Return the (x, y) coordinate for the center point of the cell that contains the specified text.  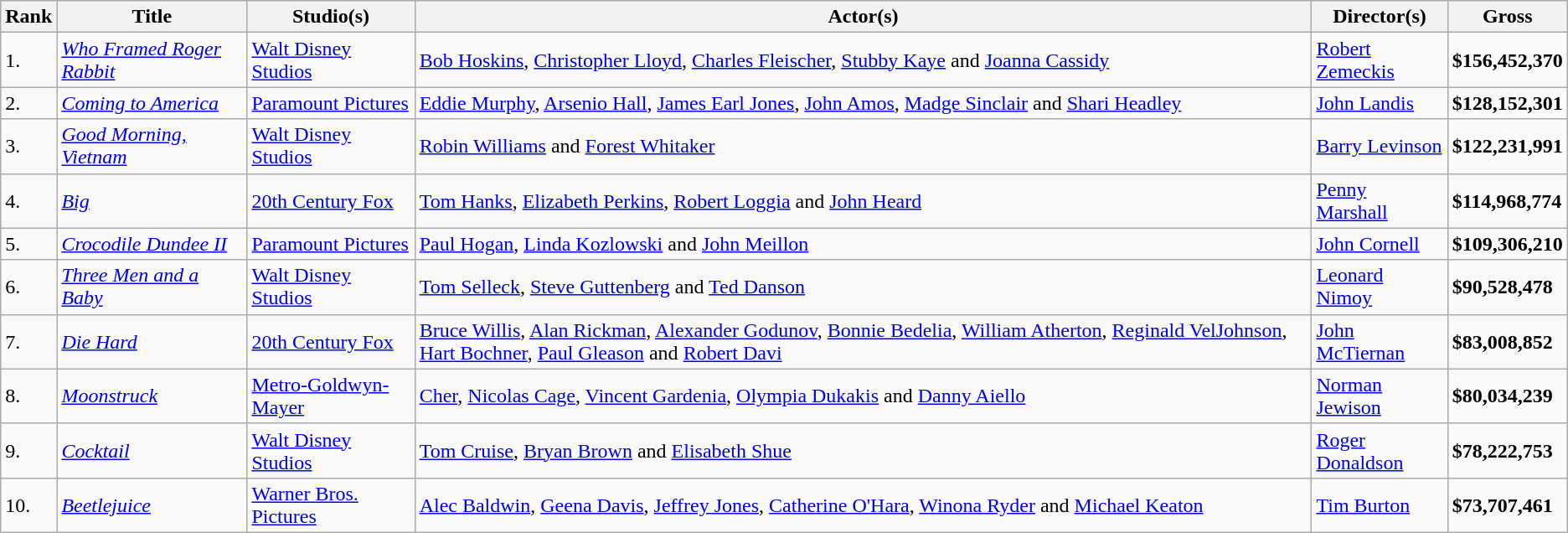
Tom Cruise, Bryan Brown and Elisabeth Shue (863, 451)
Coming to America (152, 103)
Actor(s) (863, 17)
$128,152,301 (1508, 103)
8. (28, 396)
$109,306,210 (1508, 244)
Studio(s) (331, 17)
7. (28, 342)
Tom Selleck, Steve Guttenberg and Ted Danson (863, 287)
Good Morning, Vietnam (152, 146)
1. (28, 60)
Eddie Murphy, Arsenio Hall, James Earl Jones, John Amos, Madge Sinclair and Shari Headley (863, 103)
Metro-Goldwyn-Mayer (331, 396)
Crocodile Dundee II (152, 244)
Gross (1508, 17)
$114,968,774 (1508, 201)
Big (152, 201)
Paul Hogan, Linda Kozlowski and John Meillon (863, 244)
Warner Bros. Pictures (331, 505)
Moonstruck (152, 396)
Title (152, 17)
Rank (28, 17)
John Landis (1380, 103)
3. (28, 146)
10. (28, 505)
$73,707,461 (1508, 505)
Cocktail (152, 451)
5. (28, 244)
Three Men and a Baby (152, 287)
Bruce Willis, Alan Rickman, Alexander Godunov, Bonnie Bedelia, William Atherton, Reginald VelJohnson, Hart Bochner, Paul Gleason and Robert Davi (863, 342)
9. (28, 451)
Director(s) (1380, 17)
Tom Hanks, Elizabeth Perkins, Robert Loggia and John Heard (863, 201)
Robert Zemeckis (1380, 60)
Die Hard (152, 342)
$90,528,478 (1508, 287)
Tim Burton (1380, 505)
Who Framed Roger Rabbit (152, 60)
Barry Levinson (1380, 146)
Roger Donaldson (1380, 451)
$80,034,239 (1508, 396)
Leonard Nimoy (1380, 287)
Penny Marshall (1380, 201)
Beetlejuice (152, 505)
Norman Jewison (1380, 396)
$83,008,852 (1508, 342)
Robin Williams and Forest Whitaker (863, 146)
2. (28, 103)
$122,231,991 (1508, 146)
6. (28, 287)
$156,452,370 (1508, 60)
John McTiernan (1380, 342)
Alec Baldwin, Geena Davis, Jeffrey Jones, Catherine O'Hara, Winona Ryder and Michael Keaton (863, 505)
Bob Hoskins, Christopher Lloyd, Charles Fleischer, Stubby Kaye and Joanna Cassidy (863, 60)
$78,222,753 (1508, 451)
4. (28, 201)
John Cornell (1380, 244)
Cher, Nicolas Cage, Vincent Gardenia, Olympia Dukakis and Danny Aiello (863, 396)
